Determine the (X, Y) coordinate at the center of the cell enclosing the given text.  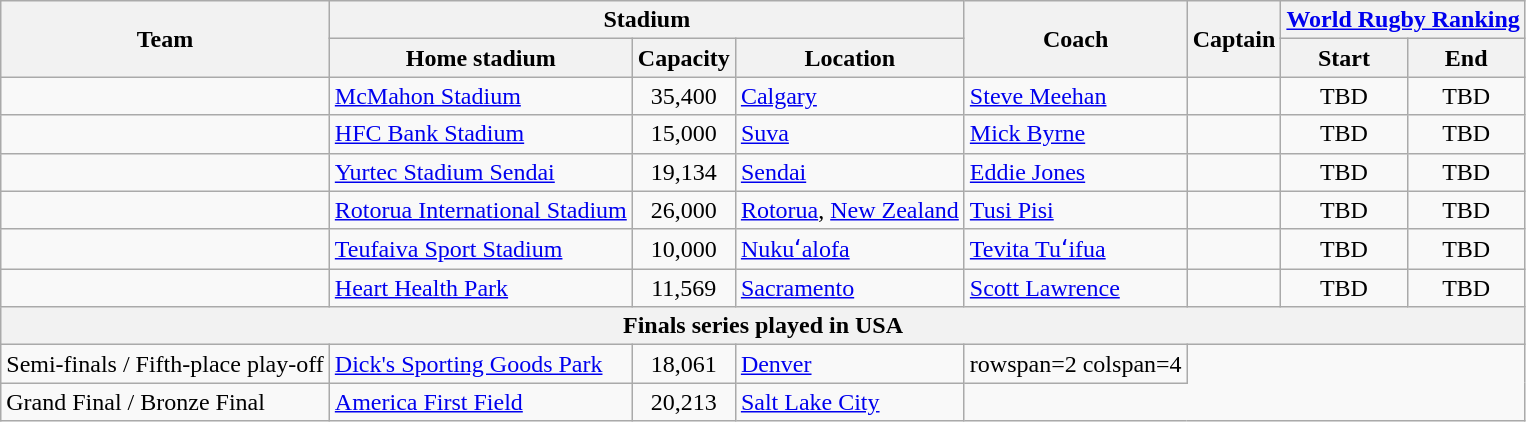
15,000 (684, 134)
Denver (850, 364)
End (1466, 58)
Nukuʻalofa (850, 249)
Start (1344, 58)
Finals series played in USA (764, 326)
Yurtec Stadium Sendai (480, 172)
Suva (850, 134)
HFC Bank Stadium (480, 134)
Sendai (850, 172)
Team (166, 39)
Steve Meehan (1076, 96)
35,400 (684, 96)
19,134 (684, 172)
Rotorua International Stadium (480, 210)
Mick Byrne (1076, 134)
Semi-finals / Fifth-place play-off (166, 364)
World Rugby Ranking (1403, 20)
Tusi Pisi (1076, 210)
Sacramento (850, 288)
Calgary (850, 96)
Captain (1234, 39)
America First Field (480, 402)
Heart Health Park (480, 288)
Dick's Sporting Goods Park (480, 364)
Home stadium (480, 58)
Grand Final / Bronze Final (166, 402)
26,000 (684, 210)
Salt Lake City (850, 402)
rowspan=2 colspan=4 (1076, 364)
Rotorua, New Zealand (850, 210)
Eddie Jones (1076, 172)
Teufaiva Sport Stadium (480, 249)
10,000 (684, 249)
Location (850, 58)
McMahon Stadium (480, 96)
18,061 (684, 364)
Coach (1076, 39)
Scott Lawrence (1076, 288)
Tevita Tuʻifua (1076, 249)
Stadium (646, 20)
11,569 (684, 288)
20,213 (684, 402)
Capacity (684, 58)
